Find where the given text appears and provide that cell's center as (X, Y) coordinate. 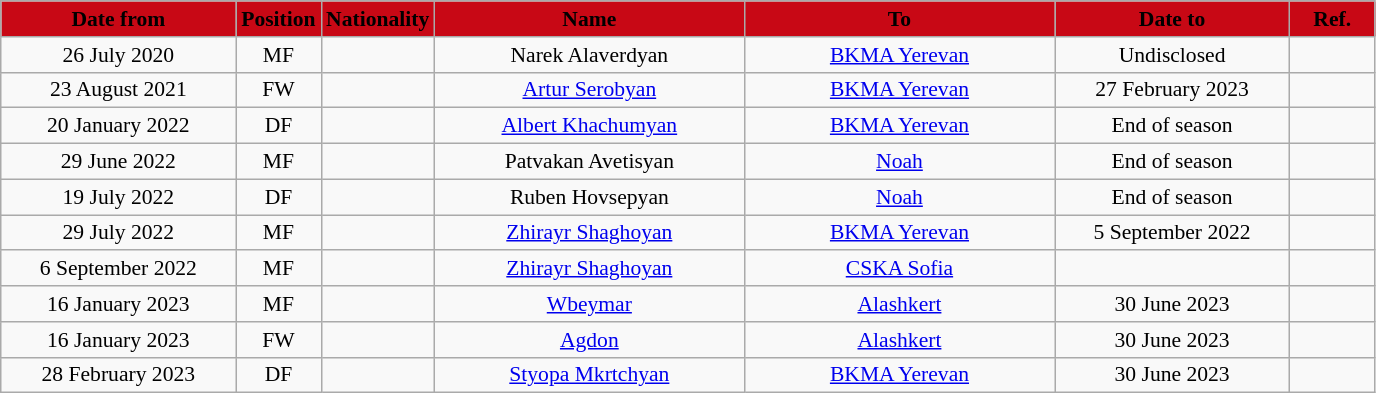
27 February 2023 (1172, 90)
29 July 2022 (118, 233)
To (899, 19)
Agdon (589, 340)
Date from (118, 19)
23 August 2021 (118, 90)
Artur Serobyan (589, 90)
20 January 2022 (118, 126)
26 July 2020 (118, 55)
Name (589, 19)
CSKA Sofia (899, 269)
5 September 2022 (1172, 233)
Nationality (378, 19)
Undisclosed (1172, 55)
Date to (1172, 19)
29 June 2022 (118, 162)
19 July 2022 (118, 197)
Ref. (1332, 19)
Styopa Mkrtchyan (589, 375)
Wbeymar (589, 304)
28 February 2023 (118, 375)
Albert Khachumyan (589, 126)
Ruben Hovsepyan (589, 197)
6 September 2022 (118, 269)
Narek Alaverdyan (589, 55)
Patvakan Avetisyan (589, 162)
Position (278, 19)
